Capture the cell that displays the provided text and extract its [x, y] central coordinate. 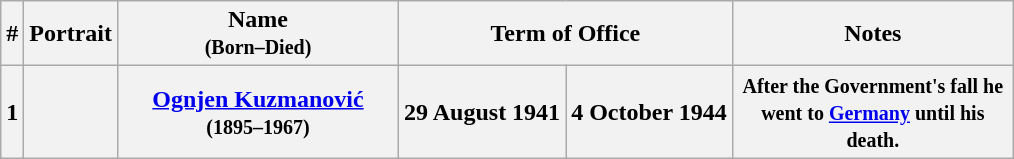
After the Government's fall he went to Germany until his death. [872, 112]
Ognjen Kuzmanović(1895–1967) [258, 112]
4 October 1944 [650, 112]
29 August 1941 [482, 112]
# [12, 34]
Notes [872, 34]
Portrait [71, 34]
1 [12, 112]
Name(Born–Died) [258, 34]
Term of Office [566, 34]
